Return [x, y] of the center of cell containing provided text 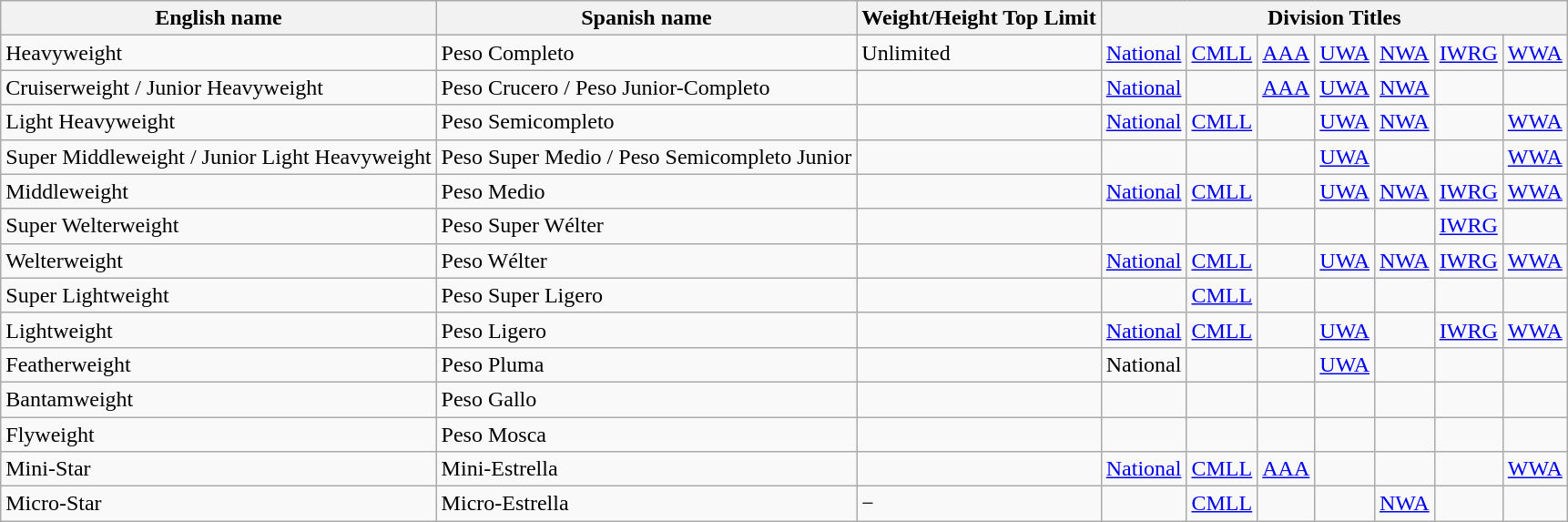
Division Titles [1334, 18]
− [979, 504]
Peso Medio [647, 191]
Peso Gallo [647, 399]
Peso Wélter [647, 261]
Micro-Star [219, 504]
Light Heavyweight [219, 122]
Lightweight [219, 330]
Welterweight [219, 261]
Super Welterweight [219, 226]
Peso Mosca [647, 435]
English name [219, 18]
Featherweight [219, 364]
Weight/Height Top Limit [979, 18]
Peso Crucero / Peso Junior-Completo [647, 87]
Peso Super Ligero [647, 295]
Peso Completo [647, 53]
Peso Super Wélter [647, 226]
Mini-Estrella [647, 469]
Spanish name [647, 18]
Peso Ligero [647, 330]
Heavyweight [219, 53]
Flyweight [219, 435]
Peso Semicompleto [647, 122]
Unlimited [979, 53]
Peso Pluma [647, 364]
Super Middleweight / Junior Light Heavyweight [219, 157]
Bantamweight [219, 399]
Cruiserweight / Junior Heavyweight [219, 87]
Micro-Estrella [647, 504]
Middleweight [219, 191]
Super Lightweight [219, 295]
Mini-Star [219, 469]
Peso Super Medio / Peso Semicompleto Junior [647, 157]
